Scan for the cell matching the given text and deliver its (X, Y) coordinate at center. 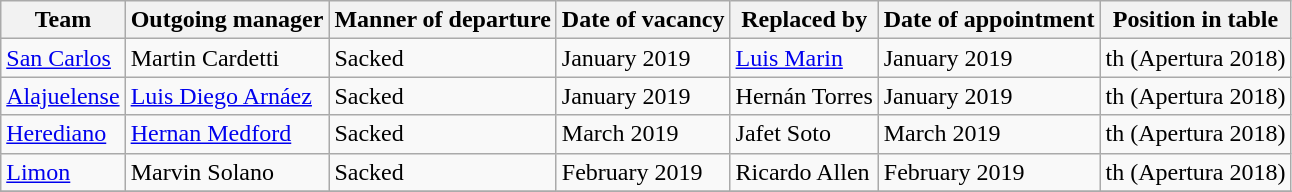
Date of appointment (989, 20)
Luis Marin (804, 58)
San Carlos (63, 58)
Marvin Solano (227, 172)
Outgoing manager (227, 20)
Replaced by (804, 20)
Position in table (1196, 20)
Manner of departure (442, 20)
Limon (63, 172)
Hernán Torres (804, 96)
Herediano (63, 134)
Team (63, 20)
Date of vacancy (643, 20)
Luis Diego Arnáez (227, 96)
Jafet Soto (804, 134)
Martin Cardetti (227, 58)
Alajuelense (63, 96)
Hernan Medford (227, 134)
Ricardo Allen (804, 172)
